Pinpoint the cell where the given text exists, returning its [X, Y] midpoint coordinate. 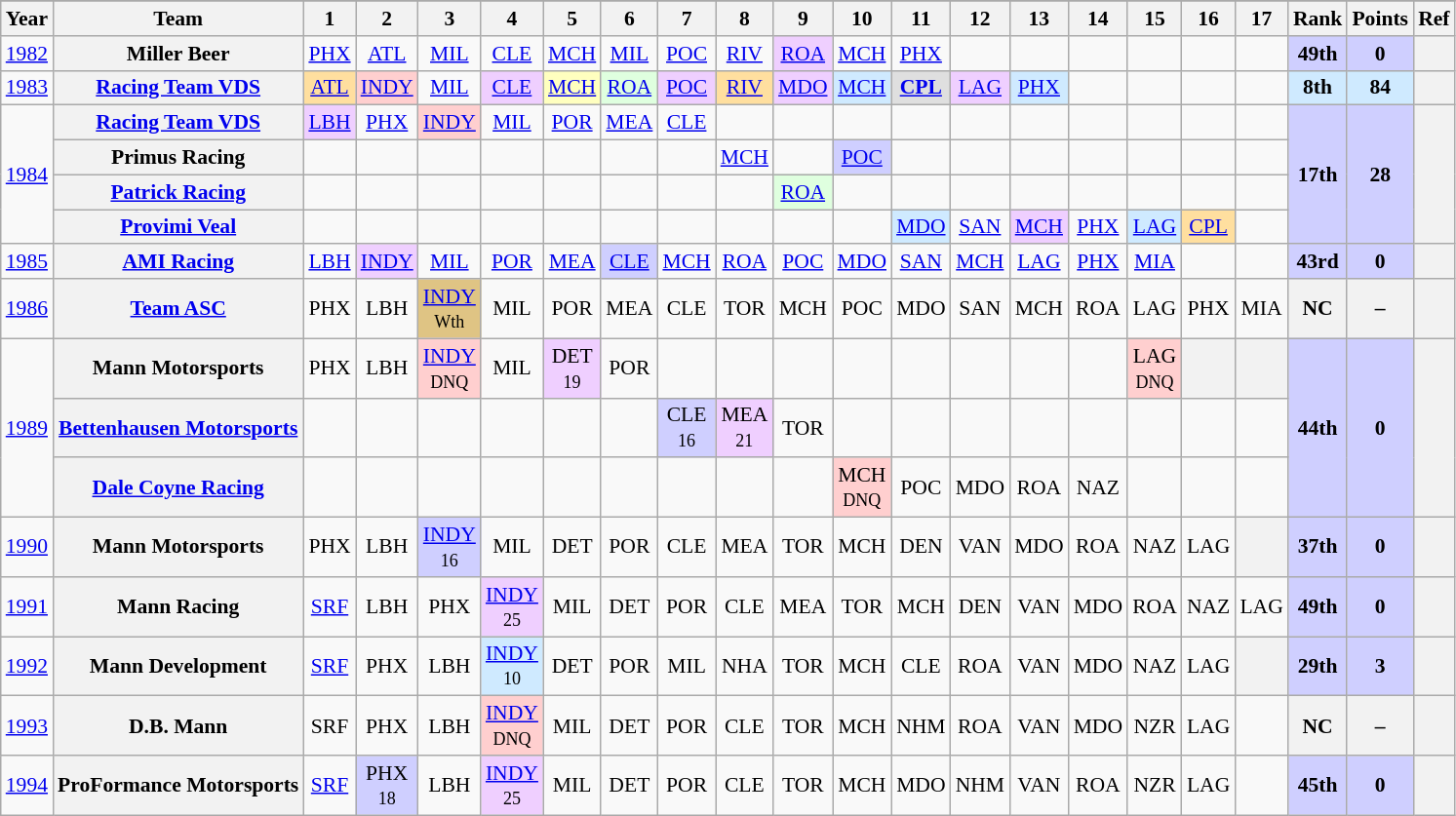
8 [745, 19]
Dale Coyne Racing [177, 487]
Year [27, 19]
Patrick Racing [177, 192]
MCHDNQ [862, 487]
LAGDNQ [1155, 369]
Rank [1318, 19]
14 [1098, 19]
1982 [27, 54]
1984 [27, 175]
1985 [27, 262]
Mann Development [177, 667]
28 [1380, 175]
1983 [27, 88]
29th [1318, 667]
Team [177, 19]
PHX18 [387, 786]
5 [571, 19]
INDY10 [512, 667]
Team ASC [177, 308]
Provimi Veal [177, 227]
17th [1318, 175]
1994 [27, 786]
44th [1318, 427]
16 [1208, 19]
10 [862, 19]
D.B. Mann [177, 725]
9 [804, 19]
1990 [27, 548]
Miller Beer [177, 54]
CLE16 [687, 427]
43rd [1318, 262]
Points [1380, 19]
INDY16 [450, 548]
Primus Racing [177, 158]
45th [1318, 786]
Mann Racing [177, 606]
84 [1380, 88]
1991 [27, 606]
1992 [27, 667]
1989 [27, 427]
AMI Racing [177, 262]
Ref [1434, 19]
12 [981, 19]
13 [1040, 19]
17 [1261, 19]
NHA [745, 667]
15 [1155, 19]
1993 [27, 725]
4 [512, 19]
ProFormance Motorsports [177, 786]
2 [387, 19]
MEA21 [745, 427]
1986 [27, 308]
7 [687, 19]
Bettenhausen Motorsports [177, 427]
INDYWth [450, 308]
DET19 [571, 369]
6 [629, 19]
1 [330, 19]
37th [1318, 548]
11 [921, 19]
8th [1318, 88]
